Scan for the cell matching the given text and deliver its (x, y) coordinate at center. 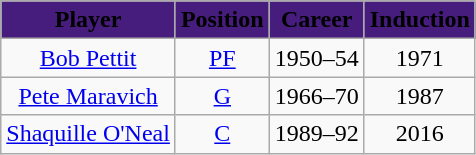
Career (316, 20)
1971 (420, 58)
Position (222, 20)
1989–92 (316, 134)
2016 (420, 134)
Pete Maravich (88, 96)
C (222, 134)
Shaquille O'Neal (88, 134)
1950–54 (316, 58)
Player (88, 20)
1987 (420, 96)
Induction (420, 20)
G (222, 96)
Bob Pettit (88, 58)
PF (222, 58)
1966–70 (316, 96)
